Provide the (X, Y) coordinate of the cell's center where the given text is located.  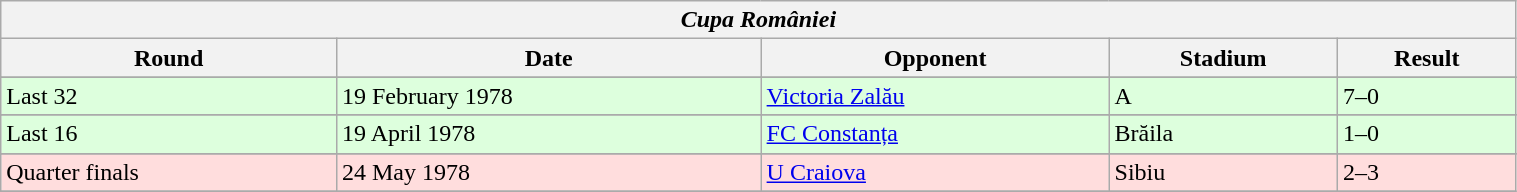
Sibiu (1223, 172)
19 April 1978 (548, 134)
19 February 1978 (548, 96)
Quarter finals (169, 172)
Last 16 (169, 134)
Date (548, 58)
1–0 (1426, 134)
Result (1426, 58)
A (1223, 96)
Victoria Zalău (935, 96)
Brăila (1223, 134)
Cupa României (758, 20)
U Craiova (935, 172)
Stadium (1223, 58)
Opponent (935, 58)
Last 32 (169, 96)
Round (169, 58)
FC Constanța (935, 134)
24 May 1978 (548, 172)
7–0 (1426, 96)
2–3 (1426, 172)
